Locate the cell with the specified text and output its (X, Y) center coordinate. 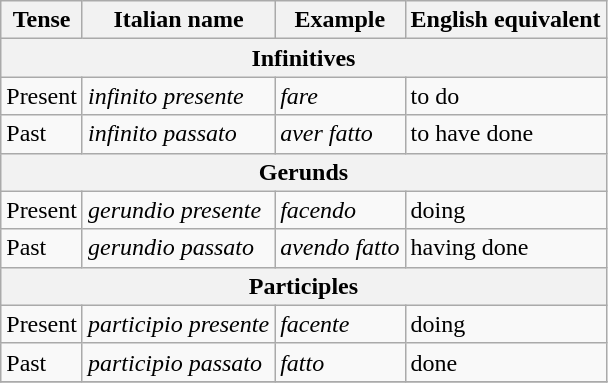
avendo fatto (340, 248)
infinito passato (178, 134)
Gerunds (304, 172)
gerundio passato (178, 248)
English equivalent (506, 20)
Tense (42, 20)
to have done (506, 134)
Participles (304, 286)
infinito presente (178, 96)
facendo (340, 210)
to do (506, 96)
aver fatto (340, 134)
fare (340, 96)
Italian name (178, 20)
gerundio presente (178, 210)
having done (506, 248)
done (506, 362)
participio presente (178, 324)
Example (340, 20)
participio passato (178, 362)
Infinitives (304, 58)
fatto (340, 362)
facente (340, 324)
